From the cell containing the given text, extract its center point as (X, Y) coordinate. 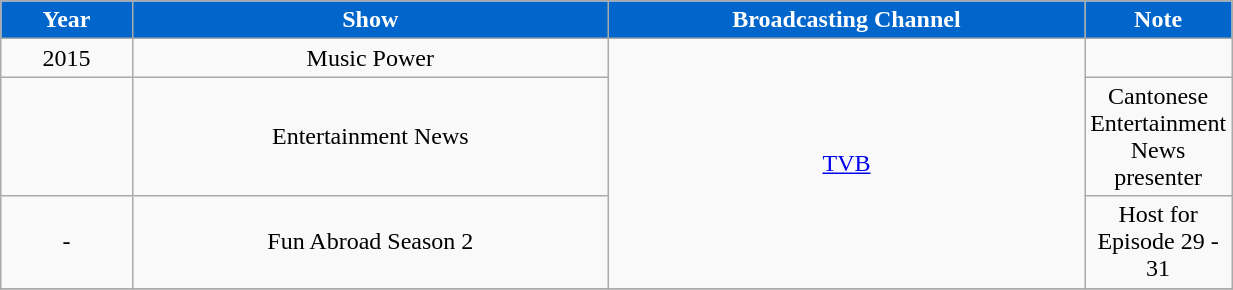
TVB (846, 164)
Show (370, 20)
Fun Abroad Season 2 (370, 242)
Entertainment News (370, 136)
Cantonese Entertainment News presenter (1158, 136)
Music Power (370, 58)
Host for Episode 29 - 31 (1158, 242)
Note (1158, 20)
Broadcasting Channel (846, 20)
Year (66, 20)
- (66, 242)
2015 (66, 58)
